Provide the (X, Y) coordinate of the cell's center where the given text is located.  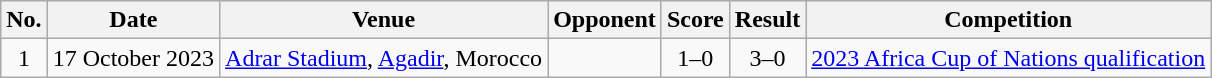
1–0 (695, 58)
Venue (384, 20)
3–0 (767, 58)
17 October 2023 (133, 58)
2023 Africa Cup of Nations qualification (1008, 58)
Opponent (605, 20)
Score (695, 20)
Date (133, 20)
Adrar Stadium, Agadir, Morocco (384, 58)
No. (24, 20)
1 (24, 58)
Result (767, 20)
Competition (1008, 20)
